For the text-containing cell, return its midpoint in (x, y) coordinate format. 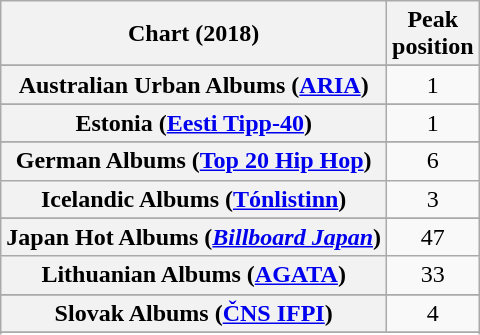
47 (433, 237)
Slovak Albums (ČNS IFPI) (194, 313)
Australian Urban Albums (ARIA) (194, 85)
4 (433, 313)
Japan Hot Albums (Billboard Japan) (194, 237)
Peak position (433, 34)
Chart (2018) (194, 34)
German Albums (Top 20 Hip Hop) (194, 161)
3 (433, 199)
Estonia (Eesti Tipp-40) (194, 123)
Icelandic Albums (Tónlistinn) (194, 199)
Lithuanian Albums (AGATA) (194, 275)
6 (433, 161)
33 (433, 275)
